Return (x, y) of the center of cell containing provided text 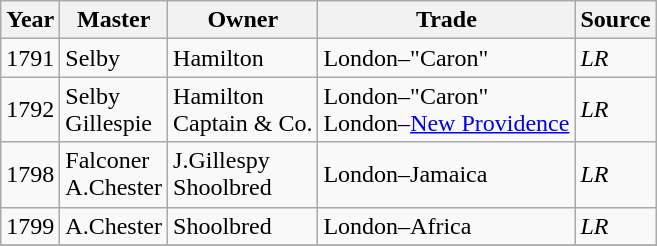
London–"Caron"London–New Providence (446, 110)
1791 (30, 58)
HamiltonCaptain & Co. (243, 110)
A.Chester (114, 226)
1799 (30, 226)
Year (30, 20)
J.GillespyShoolbred (243, 174)
FalconerA.Chester (114, 174)
SelbyGillespie (114, 110)
Master (114, 20)
Trade (446, 20)
Source (616, 20)
Shoolbred (243, 226)
1798 (30, 174)
London–"Caron" (446, 58)
1792 (30, 110)
Hamilton (243, 58)
Selby (114, 58)
Owner (243, 20)
London–Jamaica (446, 174)
London–Africa (446, 226)
